Detect which cell encompasses the target text, then output its (X, Y) center coordinate. 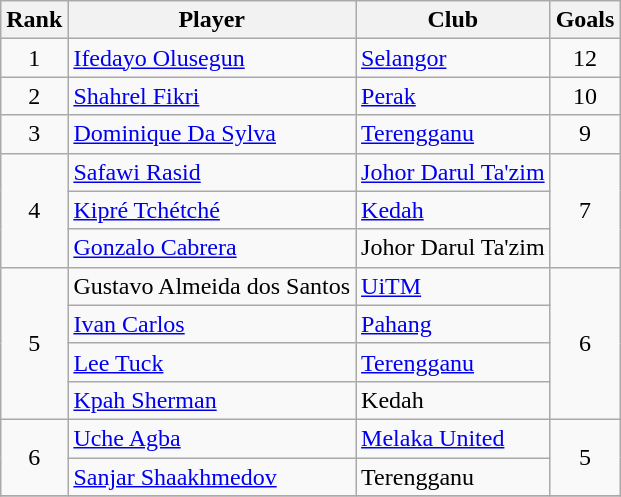
Rank (34, 20)
3 (34, 134)
Perak (454, 96)
Sanjar Shaakhmedov (212, 477)
1 (34, 58)
Gustavo Almeida dos Santos (212, 286)
10 (585, 96)
Uche Agba (212, 438)
Ivan Carlos (212, 324)
Dominique Da Sylva (212, 134)
Pahang (454, 324)
Safawi Rasid (212, 172)
7 (585, 210)
Goals (585, 20)
4 (34, 210)
Kpah Sherman (212, 400)
Selangor (454, 58)
Player (212, 20)
Gonzalo Cabrera (212, 248)
12 (585, 58)
Club (454, 20)
2 (34, 96)
UiTM (454, 286)
Melaka United (454, 438)
Lee Tuck (212, 362)
Ifedayo Olusegun (212, 58)
9 (585, 134)
Kipré Tchétché (212, 210)
Shahrel Fikri (212, 96)
